Find where the given text appears and provide that cell's center as [X, Y] coordinate. 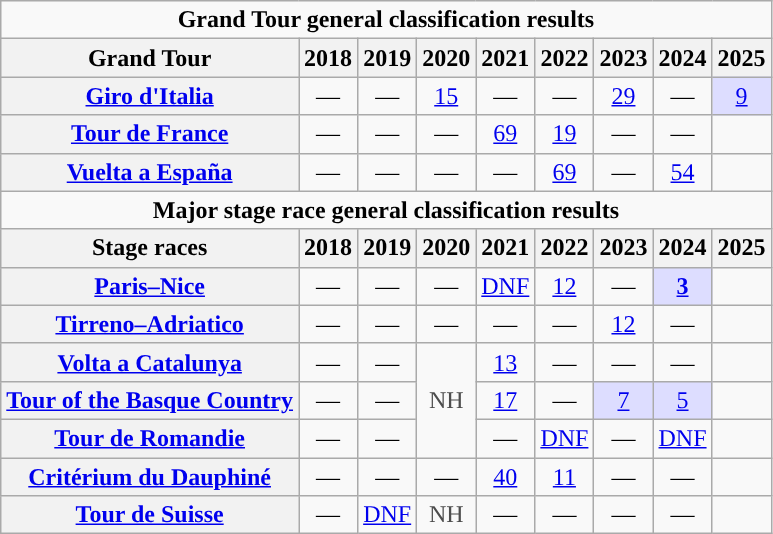
Tirreno–Adriatico [150, 324]
29 [624, 96]
Vuelta a España [150, 172]
19 [564, 134]
Stage races [150, 248]
Paris–Nice [150, 286]
54 [682, 172]
17 [506, 400]
Major stage race general classification results [386, 210]
Tour de Suisse [150, 515]
Tour of the Basque Country [150, 400]
Critérium du Dauphiné [150, 477]
40 [506, 477]
Grand Tour [150, 58]
Giro d'Italia [150, 96]
Grand Tour general classification results [386, 20]
11 [564, 477]
Tour de Romandie [150, 438]
Tour de France [150, 134]
13 [506, 362]
5 [682, 400]
15 [446, 96]
Volta a Catalunya [150, 362]
9 [742, 96]
3 [682, 286]
7 [624, 400]
